Capture the cell that displays the provided text and extract its [x, y] central coordinate. 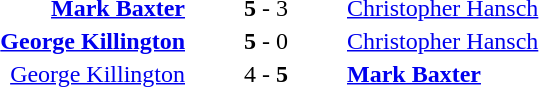
5 - 0 [266, 41]
